Detect which cell encompasses the target text, then output its [x, y] center coordinate. 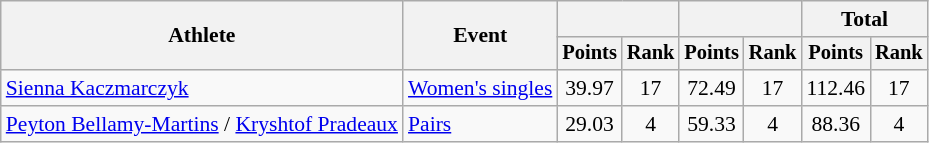
29.03 [589, 124]
Event [480, 36]
Athlete [202, 36]
Peyton Bellamy-Martins / Kryshtof Pradeaux [202, 124]
72.49 [711, 88]
Pairs [480, 124]
59.33 [711, 124]
Women's singles [480, 88]
Total [864, 19]
88.36 [836, 124]
Sienna Kaczmarczyk [202, 88]
112.46 [836, 88]
39.97 [589, 88]
